Capture the cell that displays the provided text and extract its [X, Y] central coordinate. 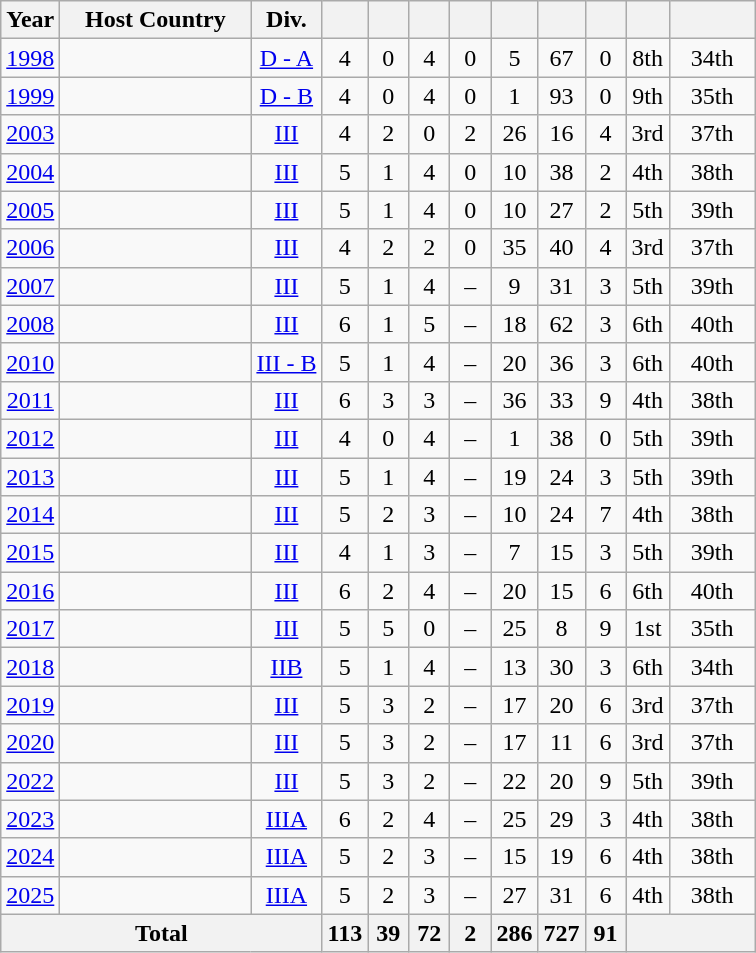
9th [648, 96]
2018 [30, 667]
2014 [30, 515]
8th [648, 58]
2004 [30, 172]
1998 [30, 58]
67 [562, 58]
2007 [30, 286]
40 [562, 248]
18 [514, 324]
2023 [30, 819]
D - B [286, 96]
Year [30, 20]
8 [562, 629]
22 [514, 781]
35 [514, 248]
IIB [286, 667]
113 [345, 933]
2015 [30, 553]
2017 [30, 629]
286 [514, 933]
727 [562, 933]
Total [162, 933]
30 [562, 667]
Div. [286, 20]
2010 [30, 362]
2024 [30, 857]
1st [648, 629]
2008 [30, 324]
33 [562, 400]
72 [430, 933]
Host Country [156, 20]
91 [606, 933]
2012 [30, 438]
62 [562, 324]
2025 [30, 895]
D - A [286, 58]
2003 [30, 134]
2011 [30, 400]
III - B [286, 362]
2022 [30, 781]
11 [562, 743]
29 [562, 819]
2019 [30, 705]
1999 [30, 96]
2006 [30, 248]
93 [562, 96]
26 [514, 134]
2016 [30, 591]
2020 [30, 743]
2005 [30, 210]
16 [562, 134]
2013 [30, 477]
13 [514, 667]
39 [388, 933]
